From the cell containing the given text, extract its center point as (X, Y) coordinate. 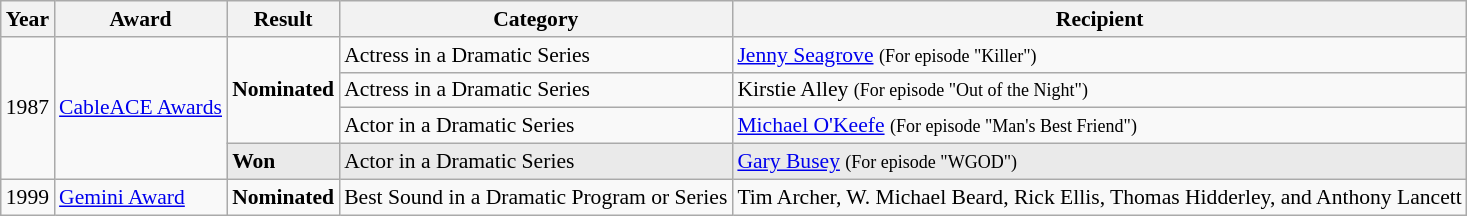
Michael O'Keefe (For episode "Man's Best Friend") (1099, 126)
Jenny Seagrove (For episode "Killer") (1099, 55)
Category (536, 19)
Result (283, 19)
Recipient (1099, 19)
Gemini Award (140, 197)
1999 (28, 197)
Award (140, 19)
Year (28, 19)
Kirstie Alley (For episode "Out of the Night") (1099, 90)
Tim Archer, W. Michael Beard, Rick Ellis, Thomas Hidderley, and Anthony Lancett (1099, 197)
Best Sound in a Dramatic Program or Series (536, 197)
1987 (28, 108)
CableACE Awards (140, 108)
Won (283, 162)
Gary Busey (For episode "WGOD") (1099, 162)
